Identify which cell holds the provided text, then report its (X, Y) central coordinate. 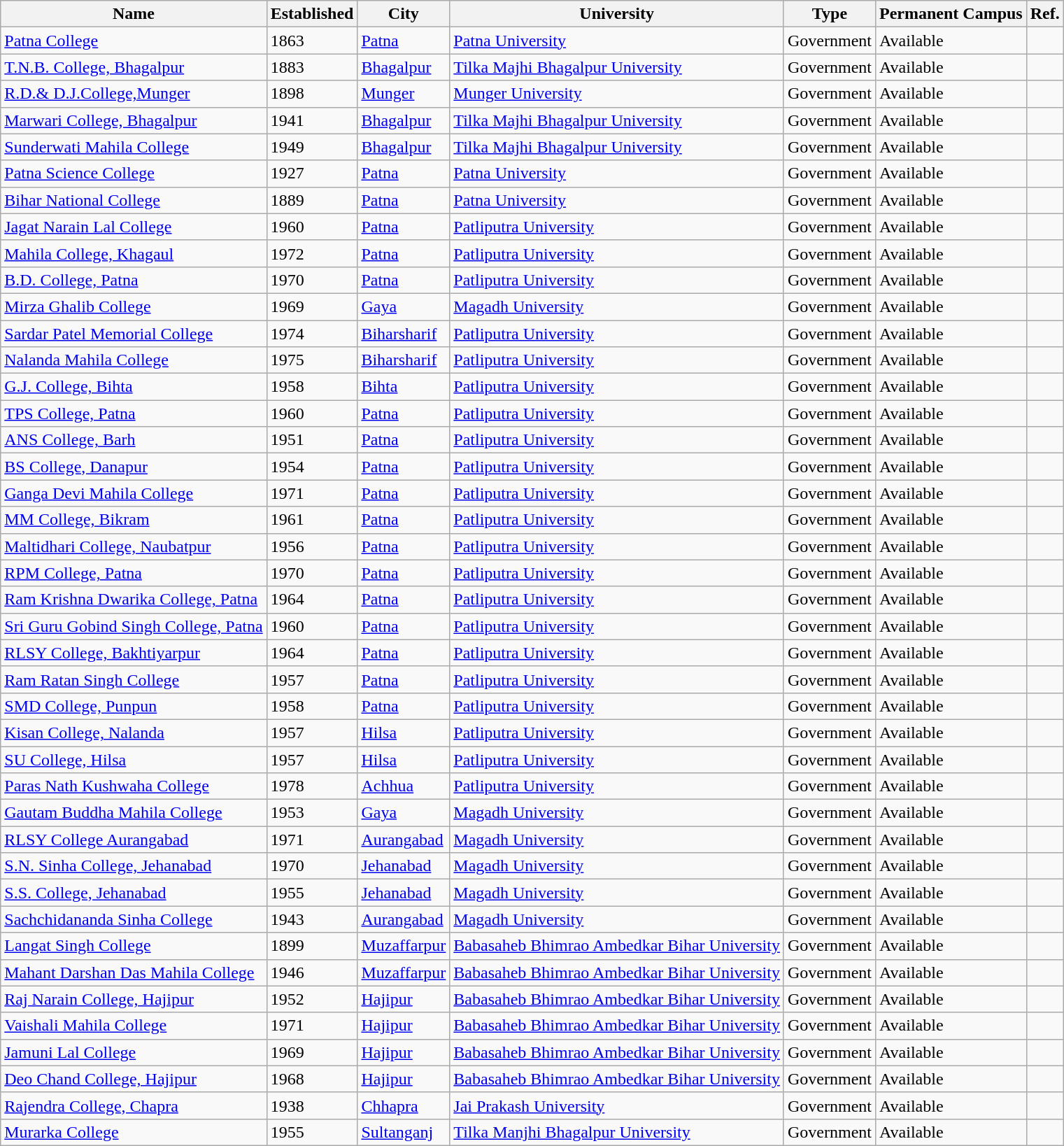
TPS College, Patna (134, 413)
1961 (312, 520)
Sri Guru Gobind Singh College, Patna (134, 626)
University (617, 14)
Nalanda Mahila College (134, 360)
Mahila College, Khagaul (134, 253)
1951 (312, 440)
SU College, Hilsa (134, 759)
G.J. College, Bihta (134, 387)
Permanent Campus (951, 14)
Maltidhari College, Naubatpur (134, 546)
1899 (312, 946)
1975 (312, 360)
Jamuni Lal College (134, 1052)
Rajendra College, Chapra (134, 1105)
Deo Chand College, Hajipur (134, 1079)
Chhapra (404, 1105)
Mahant Darshan Das Mahila College (134, 972)
Munger University (617, 94)
Ganga Devi Mahila College (134, 493)
1953 (312, 813)
Sachchidananda Sinha College (134, 919)
Paras Nath Kushwaha College (134, 786)
ANS College, Barh (134, 440)
1943 (312, 919)
1968 (312, 1079)
Bihar National College (134, 200)
Ram Krishna Dwarika College, Patna (134, 600)
Jai Prakash University (617, 1105)
1954 (312, 467)
1938 (312, 1105)
Sultanganj (404, 1132)
1927 (312, 174)
Munger (404, 94)
RLSY College Aurangabad (134, 840)
Established (312, 14)
Gautam Buddha Mahila College (134, 813)
1972 (312, 253)
Sunderwati Mahila College (134, 147)
B.D. College, Patna (134, 280)
Langat Singh College (134, 946)
1889 (312, 200)
Achhua (404, 786)
1883 (312, 67)
1898 (312, 94)
1863 (312, 41)
1956 (312, 546)
Sardar Patel Memorial College (134, 334)
R.D.& D.J.College,Munger (134, 94)
T.N.B. College, Bhagalpur (134, 67)
Patna Science College (134, 174)
MM College, Bikram (134, 520)
Raj Narain College, Hajipur (134, 999)
Jagat Narain Lal College (134, 227)
1974 (312, 334)
Bihta (404, 387)
1946 (312, 972)
RPM College, Patna (134, 573)
Mirza Ghalib College (134, 306)
Murarka College (134, 1132)
1952 (312, 999)
S.S. College, Jehanabad (134, 893)
RLSY College, Bakhtiyarpur (134, 653)
Tilka Manjhi Bhagalpur University (617, 1132)
Patna College (134, 41)
1941 (312, 120)
Ram Ratan Singh College (134, 679)
Ref. (1045, 14)
BS College, Danapur (134, 467)
Type (830, 14)
Name (134, 14)
S.N. Sinha College, Jehanabad (134, 866)
City (404, 14)
1949 (312, 147)
Kisan College, Nalanda (134, 733)
Marwari College, Bhagalpur (134, 120)
Vaishali Mahila College (134, 1026)
1978 (312, 786)
SMD College, Punpun (134, 706)
